Find where the given text appears and provide that cell's center as [x, y] coordinate. 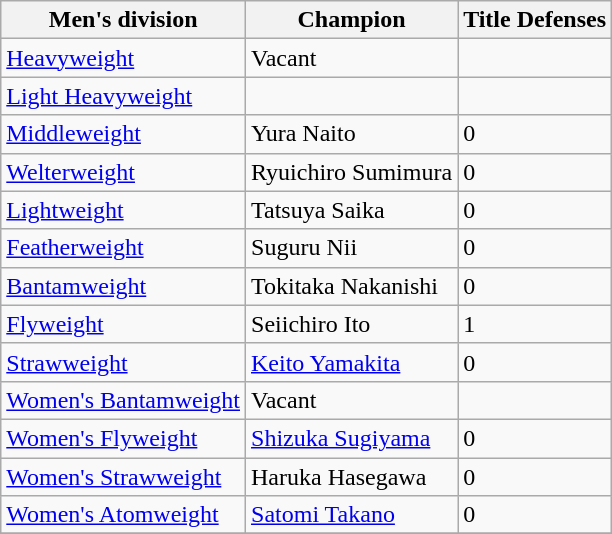
1 [535, 324]
Keito Yamakita [352, 362]
Haruka Hasegawa [352, 477]
Yura Naito [352, 134]
Flyweight [124, 324]
Women's Flyweight [124, 438]
Strawweight [124, 362]
Lightweight [124, 210]
Bantamweight [124, 286]
Featherweight [124, 248]
Champion [352, 20]
Women's Strawweight [124, 477]
Women's Atomweight [124, 515]
Title Defenses [535, 20]
Ryuichiro Sumimura [352, 172]
Middleweight [124, 134]
Seiichiro Ito [352, 324]
Satomi Takano [352, 515]
Heavyweight [124, 58]
Light Heavyweight [124, 96]
Shizuka Sugiyama [352, 438]
Men's division [124, 20]
Suguru Nii [352, 248]
Women's Bantamweight [124, 400]
Tokitaka Nakanishi [352, 286]
Welterweight [124, 172]
Tatsuya Saika [352, 210]
